Detect which cell encompasses the target text, then output its [X, Y] center coordinate. 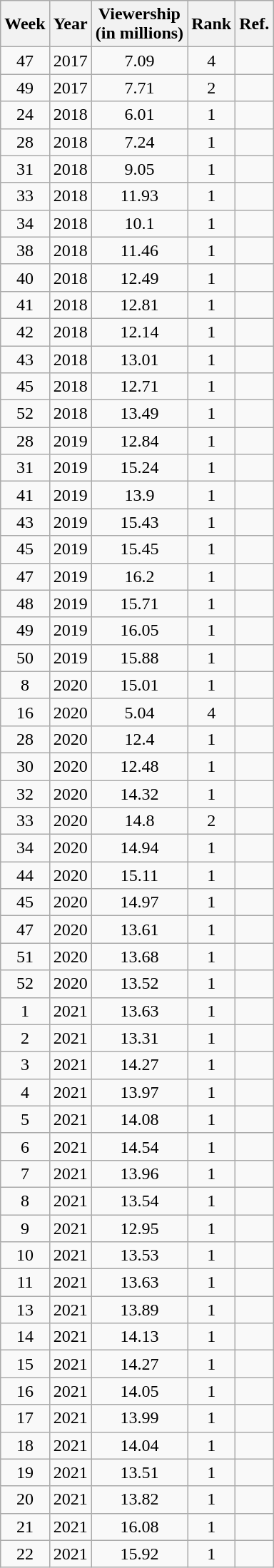
12.14 [139, 332]
15.71 [139, 604]
14 [25, 1337]
11 [25, 1283]
5 [25, 1119]
10.1 [139, 223]
15 [25, 1364]
Ref. [254, 24]
Week [25, 24]
13.49 [139, 414]
40 [25, 278]
13.01 [139, 359]
38 [25, 250]
6.01 [139, 115]
15.11 [139, 875]
50 [25, 658]
13.54 [139, 1201]
13.82 [139, 1500]
24 [25, 115]
9 [25, 1228]
13.52 [139, 984]
Rank [211, 24]
12.4 [139, 739]
14.8 [139, 821]
15.24 [139, 468]
11.93 [139, 196]
15.88 [139, 658]
13 [25, 1310]
7.71 [139, 88]
14.94 [139, 848]
12.81 [139, 305]
12.71 [139, 387]
10 [25, 1256]
14.04 [139, 1445]
20 [25, 1500]
13.31 [139, 1038]
13.99 [139, 1418]
11.46 [139, 250]
13.53 [139, 1256]
9.05 [139, 169]
15.92 [139, 1554]
13.61 [139, 930]
12.48 [139, 766]
14.32 [139, 794]
12.49 [139, 278]
15.45 [139, 549]
13.97 [139, 1092]
7.24 [139, 142]
14.08 [139, 1119]
30 [25, 766]
42 [25, 332]
16.2 [139, 576]
16.08 [139, 1527]
13.89 [139, 1310]
7 [25, 1174]
14.05 [139, 1391]
14.97 [139, 902]
13.96 [139, 1174]
32 [25, 794]
7.09 [139, 61]
14.13 [139, 1337]
Viewership(in millions) [139, 24]
13.51 [139, 1472]
19 [25, 1472]
13.68 [139, 957]
Year [70, 24]
3 [25, 1065]
12.84 [139, 441]
48 [25, 604]
18 [25, 1445]
22 [25, 1554]
15.43 [139, 522]
14.54 [139, 1146]
12.95 [139, 1228]
17 [25, 1418]
51 [25, 957]
13.9 [139, 495]
15.01 [139, 685]
5.04 [139, 712]
21 [25, 1527]
16.05 [139, 631]
6 [25, 1146]
44 [25, 875]
